Provide the [x, y] coordinate of the cell's center where the given text is located.  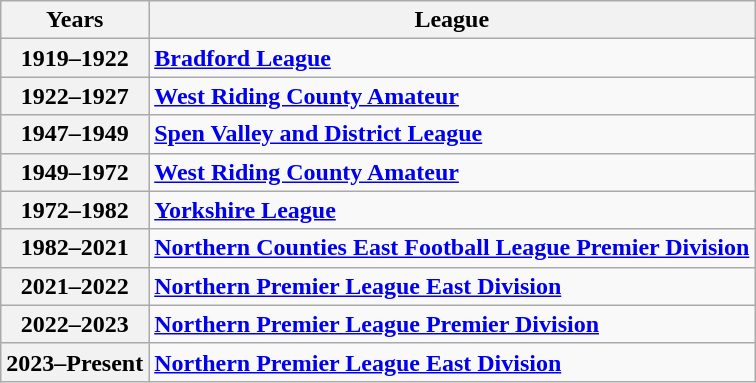
Northern Premier League Premier Division [452, 324]
1982–2021 [75, 248]
1972–1982 [75, 210]
Yorkshire League [452, 210]
2023–Present [75, 362]
Years [75, 20]
Spen Valley and District League [452, 134]
2021–2022 [75, 286]
Northern Counties East Football League Premier Division [452, 248]
1919–1922 [75, 58]
1949–1972 [75, 172]
League [452, 20]
1922–1927 [75, 96]
Bradford League [452, 58]
2022–2023 [75, 324]
1947–1949 [75, 134]
